Identify which cell holds the provided text, then report its [x, y] central coordinate. 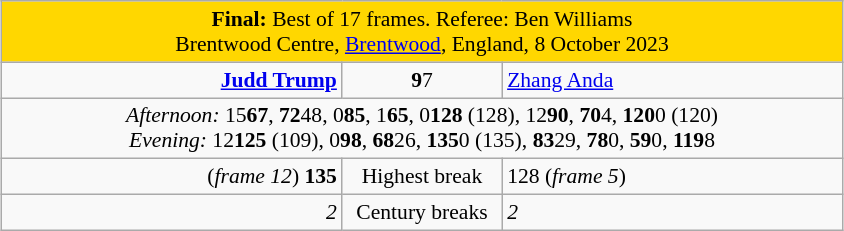
Judd Trump [172, 80]
(frame 12) 135 [172, 177]
Highest break [422, 177]
Final: Best of 17 frames. Referee: Ben WilliamsBrentwood Centre, Brentwood, England, 8 October 2023 [422, 32]
Afternoon: 1567, 7248, 085, 165, 0128 (128), 1290, 704, 1200 (120)Evening: 12125 (109), 098, 6826, 1350 (135), 8329, 780, 590, 1198 [422, 128]
97 [422, 80]
128 (frame 5) [672, 177]
Century breaks [422, 213]
Zhang Anda [672, 80]
